Determine the (x, y) coordinate at the center of the cell enclosing the given text.  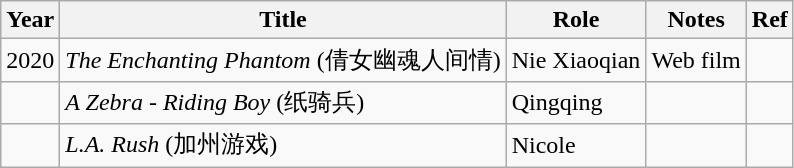
Nie Xiaoqian (576, 60)
2020 (30, 60)
Title (283, 20)
L.A. Rush (加州游戏) (283, 146)
Year (30, 20)
Ref (770, 20)
Nicole (576, 146)
A Zebra - Riding Boy (纸骑兵) (283, 102)
The Enchanting Phantom (倩女幽魂人间情) (283, 60)
Role (576, 20)
Notes (696, 20)
Web film (696, 60)
Qingqing (576, 102)
